Output the (X, Y) coordinate of the center of the cell containing the given text.  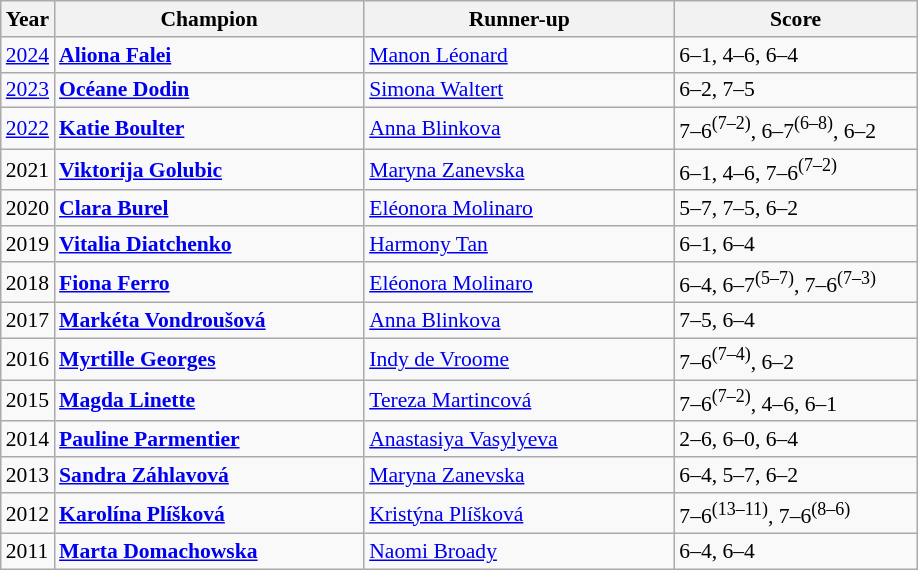
6–1, 4–6, 6–4 (796, 55)
7–6(7–2), 4–6, 6–1 (796, 400)
2020 (28, 209)
2018 (28, 282)
Magda Linette (209, 400)
Harmony Tan (519, 244)
Anastasiya Vasylyeva (519, 439)
2021 (28, 170)
6–4, 6–4 (796, 552)
Vitalia Diatchenko (209, 244)
2016 (28, 360)
Katie Boulter (209, 128)
2024 (28, 55)
2022 (28, 128)
2015 (28, 400)
Myrtille Georges (209, 360)
Fiona Ferro (209, 282)
Markéta Vondroušová (209, 321)
Naomi Broady (519, 552)
6–4, 5–7, 6–2 (796, 475)
Marta Domachowska (209, 552)
6–4, 6–7(5–7), 7–6(7–3) (796, 282)
Score (796, 19)
6–2, 7–5 (796, 90)
5–7, 7–5, 6–2 (796, 209)
Pauline Parmentier (209, 439)
Karolína Plíšková (209, 514)
Océane Dodin (209, 90)
Simona Waltert (519, 90)
Runner-up (519, 19)
6–1, 6–4 (796, 244)
Indy de Vroome (519, 360)
2012 (28, 514)
Year (28, 19)
2013 (28, 475)
2017 (28, 321)
2014 (28, 439)
Kristýna Plíšková (519, 514)
2011 (28, 552)
6–1, 4–6, 7–6(7–2) (796, 170)
Manon Léonard (519, 55)
Champion (209, 19)
Clara Burel (209, 209)
Tereza Martincová (519, 400)
7–5, 6–4 (796, 321)
Viktorija Golubic (209, 170)
7–6(13–11), 7–6(8–6) (796, 514)
Aliona Falei (209, 55)
2–6, 6–0, 6–4 (796, 439)
2023 (28, 90)
2019 (28, 244)
7–6(7–4), 6–2 (796, 360)
Sandra Záhlavová (209, 475)
7–6(7–2), 6–7(6–8), 6–2 (796, 128)
